Detect which cell encompasses the target text, then output its [x, y] center coordinate. 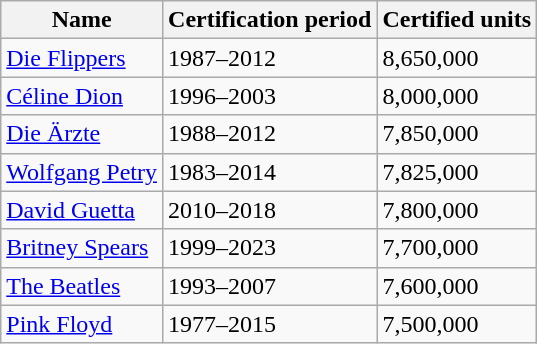
Pink Floyd [82, 324]
1993–2007 [270, 286]
Die Flippers [82, 58]
Britney Spears [82, 248]
Certification period [270, 20]
1999–2023 [270, 248]
7,850,000 [457, 134]
1988–2012 [270, 134]
Certified units [457, 20]
7,700,000 [457, 248]
David Guetta [82, 210]
7,800,000 [457, 210]
The Beatles [82, 286]
1987–2012 [270, 58]
Céline Dion [82, 96]
1983–2014 [270, 172]
8,000,000 [457, 96]
1996–2003 [270, 96]
1977–2015 [270, 324]
2010–2018 [270, 210]
Name [82, 20]
Die Ärzte [82, 134]
7,600,000 [457, 286]
Wolfgang Petry [82, 172]
8,650,000 [457, 58]
7,825,000 [457, 172]
7,500,000 [457, 324]
